For the text-containing cell, return its midpoint in (x, y) coordinate format. 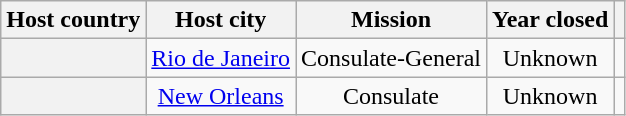
Year closed (550, 20)
Mission (392, 20)
Host city (221, 20)
Consulate (392, 96)
Rio de Janeiro (221, 58)
Host country (74, 20)
New Orleans (221, 96)
Consulate-General (392, 58)
